Provide the (X, Y) coordinate of the cell's center where the given text is located.  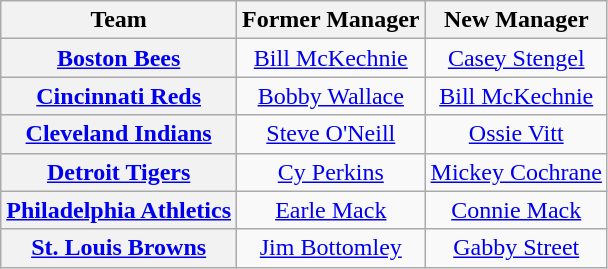
Cy Perkins (332, 172)
Ossie Vitt (516, 134)
St. Louis Browns (119, 248)
Cleveland Indians (119, 134)
Bobby Wallace (332, 96)
Detroit Tigers (119, 172)
Philadelphia Athletics (119, 210)
Jim Bottomley (332, 248)
Earle Mack (332, 210)
Team (119, 20)
New Manager (516, 20)
Cincinnati Reds (119, 96)
Steve O'Neill (332, 134)
Casey Stengel (516, 58)
Former Manager (332, 20)
Connie Mack (516, 210)
Boston Bees (119, 58)
Mickey Cochrane (516, 172)
Gabby Street (516, 248)
